Return the [X, Y] coordinate for the center point of the cell that contains the specified text.  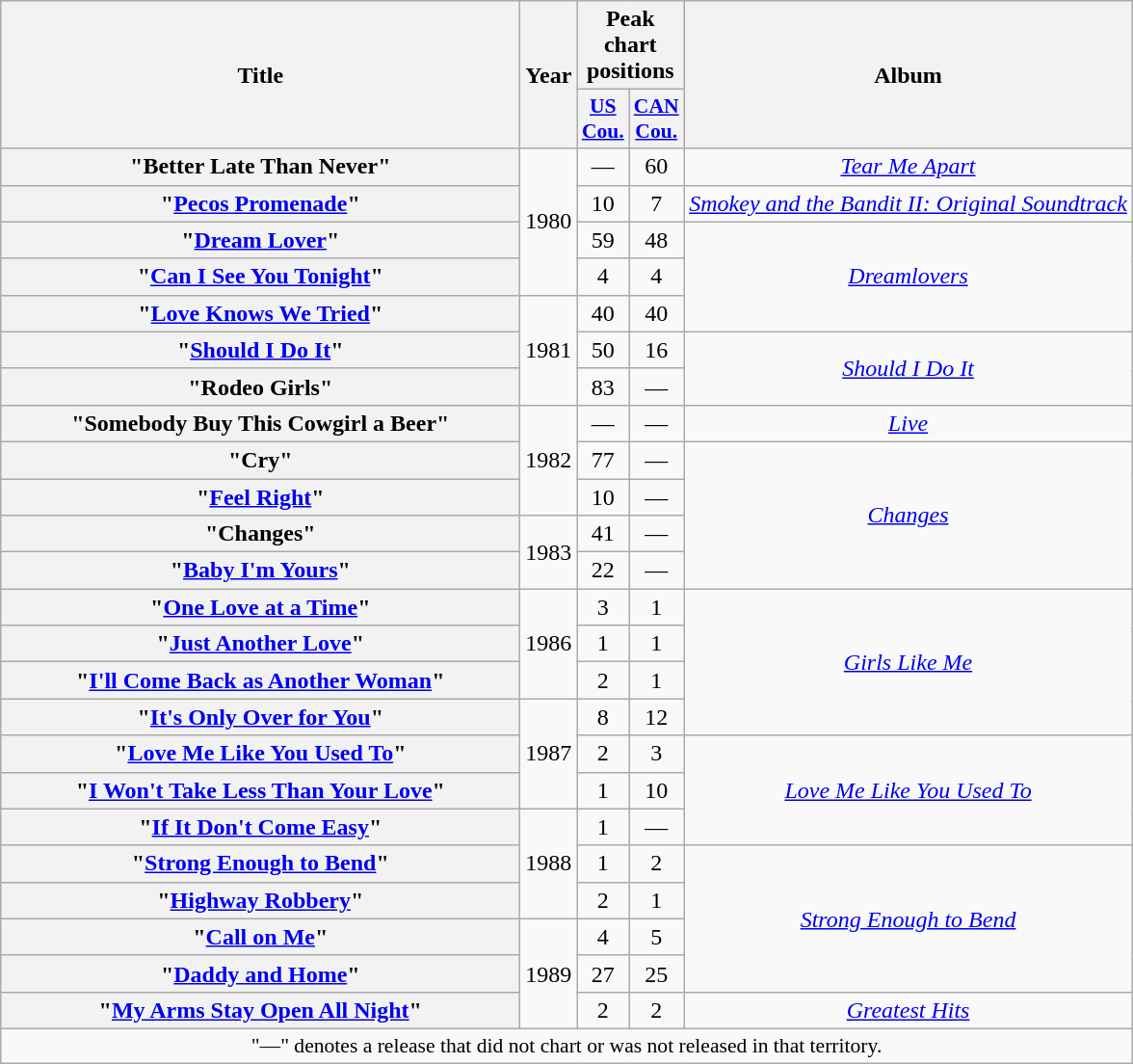
25 [657, 973]
1981 [549, 350]
Love Me Like You Used To [909, 790]
Tear Me Apart [909, 167]
"I Won't Take Less Than Your Love" [260, 790]
"Cry" [260, 460]
Changes [909, 515]
1983 [549, 552]
"Pecos Promenade" [260, 203]
"Call on Me" [260, 937]
"Should I Do It" [260, 350]
1989 [549, 973]
50 [603, 350]
CANCou. [657, 120]
48 [657, 240]
22 [603, 571]
7 [657, 203]
"Just Another Love" [260, 644]
USCou. [603, 120]
5 [657, 937]
Smokey and the Bandit II: Original Soundtrack [909, 203]
"Rodeo Girls" [260, 386]
77 [603, 460]
41 [603, 534]
"Daddy and Home" [260, 973]
"Love Knows We Tried" [260, 313]
Title [260, 75]
1980 [549, 222]
"Love Me Like You Used To" [260, 754]
Dreamlovers [909, 277]
27 [603, 973]
Girls Like Me [909, 662]
"Feel Right" [260, 496]
"Somebody Buy This Cowgirl a Beer" [260, 423]
83 [603, 386]
12 [657, 717]
"It's Only Over for You" [260, 717]
Live [909, 423]
16 [657, 350]
Peak chartpositions [630, 45]
"Highway Robbery" [260, 900]
1986 [549, 644]
"If It Don't Come Easy" [260, 827]
60 [657, 167]
"Dream Lover" [260, 240]
1987 [549, 754]
"One Love at a Time" [260, 607]
1982 [549, 460]
"Can I See You Tonight" [260, 277]
59 [603, 240]
1988 [549, 864]
"Better Late Than Never" [260, 167]
"—" denotes a release that did not chart or was not released in that territory. [566, 1046]
"My Arms Stay Open All Night" [260, 1010]
Should I Do It [909, 368]
Greatest Hits [909, 1010]
8 [603, 717]
Album [909, 75]
"Baby I'm Yours" [260, 571]
"Changes" [260, 534]
Strong Enough to Bend [909, 918]
Year [549, 75]
"I'll Come Back as Another Woman" [260, 680]
"Strong Enough to Bend" [260, 864]
